Capture the cell that displays the provided text and extract its (x, y) central coordinate. 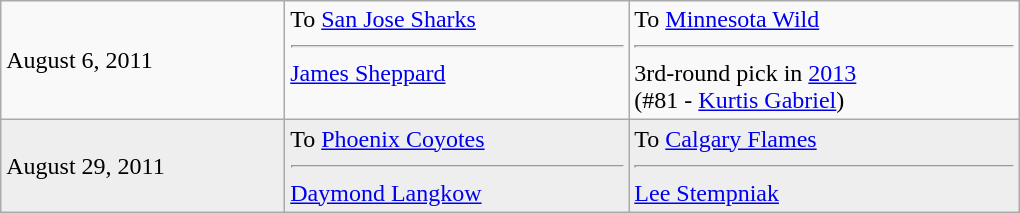
To Minnesota Wild3rd-round pick in 2013(#81 - Kurtis Gabriel) (824, 60)
To Phoenix CoyotesDaymond Langkow (457, 166)
To San Jose SharksJames Sheppard (457, 60)
August 29, 2011 (143, 166)
August 6, 2011 (143, 60)
To Calgary FlamesLee Stempniak (824, 166)
